Return [X, Y] of the center of cell containing provided text 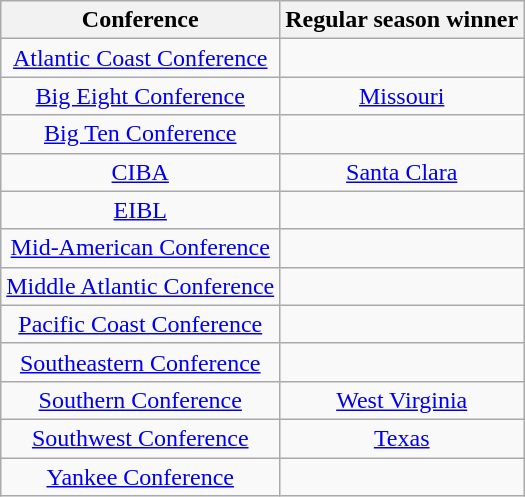
Conference [140, 20]
West Virginia [402, 400]
Big Eight Conference [140, 96]
EIBL [140, 210]
CIBA [140, 172]
Mid-American Conference [140, 248]
Southwest Conference [140, 438]
Southern Conference [140, 400]
Southeastern Conference [140, 362]
Atlantic Coast Conference [140, 58]
Texas [402, 438]
Santa Clara [402, 172]
Pacific Coast Conference [140, 324]
Missouri [402, 96]
Big Ten Conference [140, 134]
Yankee Conference [140, 477]
Middle Atlantic Conference [140, 286]
Regular season winner [402, 20]
